Output the [X, Y] coordinate of the center of the cell containing the given text.  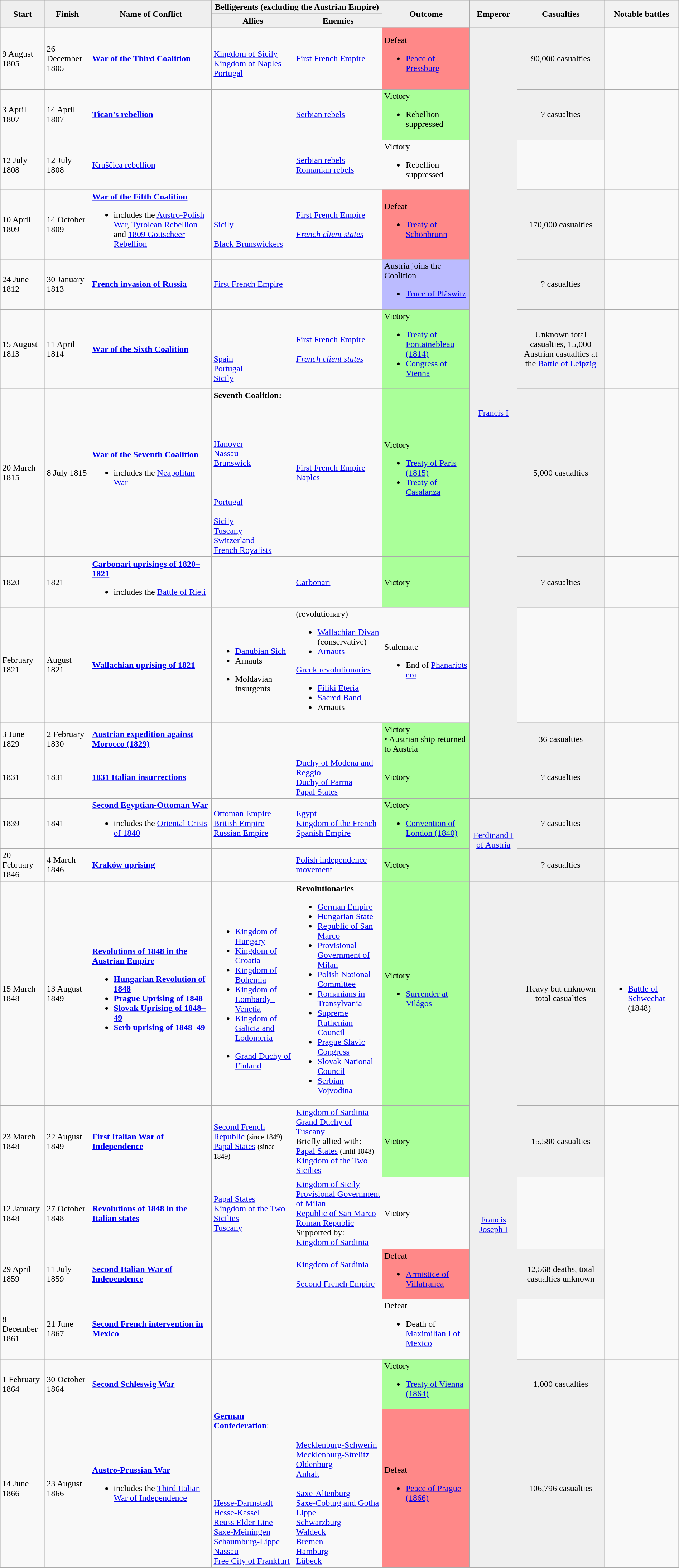
Ottoman Empire British Empire Russian Empire [253, 824]
Casualties [561, 14]
Kingdom of SicilyKingdom of Naples Portugal [253, 59]
Heavy but unknown total casualties [561, 994]
Francis I [493, 413]
VictorySurrender at Világos [426, 994]
Kraków uprising [151, 865]
11 April 1814 [67, 349]
Polish independence movement [338, 865]
2 February 1830 [67, 739]
Second Egyptian-Ottoman Warincludes the Oriental Crisis of 1840 [151, 824]
First French Empire Naples [338, 473]
Start [23, 14]
Tican's rebellion [151, 115]
Outcome [426, 14]
StalemateEnd of Phanariots era [426, 665]
36 casualties [561, 739]
15,580 casualties [561, 1142]
15 March 1848 [23, 994]
French invasion of Russia [151, 284]
War of the Fifth Coalitionincludes the Austro-Polish War, Tyrolean Rebellion and 1809 Gottscheer Rebellion [151, 225]
20 February 1846 [23, 865]
Serbian rebels [338, 115]
1 February 1864 [23, 1384]
21 June 1867 [67, 1329]
Wallachian uprising of 1821 [151, 665]
23 March 1848 [23, 1142]
Notable battles [642, 14]
8 December 1861 [23, 1329]
Duchy of Modena and Reggio Duchy of Parma Papal States [338, 777]
VictoryTreaty of Vienna (1864) [426, 1384]
Serbian rebelsRomanian rebels [338, 165]
DefeatPeace of Pressburg [426, 59]
Unknown total casualties, 15,000 Austrian casualties at the Battle of Leipzig [561, 349]
13 August 1849 [67, 994]
VictoryTreaty of Fontainebleau (1814)Congress of Vienna [426, 349]
1839 [23, 824]
War of the Sixth Coalition [151, 349]
Second French Republic (since 1849) Papal States (since 1849) [253, 1142]
Mecklenburg-Schwerin Mecklenburg-Strelitz Oldenburg Anhalt Saxe-Altenburg Saxe-Coburg and Gotha Lippe Schwarzburg Waldeck Bremen Hamburg Lübeck [338, 1488]
Second French intervention in Mexico [151, 1329]
Spain Portugal Sicily [253, 349]
Austrian expedition against Morocco (1829) [151, 739]
106,796 casualties [561, 1488]
Emperor [493, 14]
1841 [67, 824]
Austria joins the CoalitionTruce of Pläswitz [426, 284]
26 December 1805 [67, 59]
Kruščica rebellion [151, 165]
Battle of Schwechat (1848) [642, 994]
Revolutions of 1848 in the Italian states [151, 1213]
Kingdom of Hungary Kingdom of Croatia Kingdom of Bohemia Kingdom of Lombardy–Venetia Kingdom of Galicia and Lodomeria Grand Duchy of Finland [253, 994]
DefeatArmistice of Villafranca [426, 1274]
Victory• Austrian ship returned to Austria [426, 739]
12 January 1848 [23, 1213]
DefeatTreaty of Schönbrunn [426, 225]
War of the Seventh Coalitionincludes the Neapolitan War [151, 473]
Second Italian War of Independence [151, 1274]
VictoryTreaty of Paris (1815)Treaty of Casalanza [426, 473]
8 July 1815 [67, 473]
Kingdom of Sardinia Second French Empire [338, 1274]
20 March 1815 [23, 473]
1820 [23, 582]
1831 Italian insurrections [151, 777]
Revolutions of 1848 in the Austrian EmpireHungarian Revolution of 1848Prague Uprising of 1848Slovak Uprising of 1848–49Serb uprising of 1848–49 [151, 994]
Egypt Kingdom of the French Spanish Empire [338, 824]
15 August 1813 [23, 349]
10 April 1809 [23, 225]
30 October 1864 [67, 1384]
War of the Third Coalition [151, 59]
Kingdom of Sicily Provisional Government of Milan Republic of San Marco Roman RepublicSupported by: Kingdom of Sardinia [338, 1213]
12 July1808 [23, 165]
14 October 1809 [67, 225]
14 April 1807 [67, 115]
Allies [253, 21]
170,000 casualties [561, 225]
Danubian SichArnauts Moldavian insurgents [253, 665]
Finish [67, 14]
(revolutionary) Wallachian Divan (conservative)Arnauts Greek revolutionaries Filiki Eteria Sacred BandArnauts [338, 665]
4 March 1846 [67, 865]
Carbonari uprisings of 1820–1821includes the Battle of Rieti [151, 582]
Kingdom of Sardinia Grand Duchy of TuscanyBriefly allied with: Papal States (until 1848) Kingdom of the Two Sicilies [338, 1142]
Francis Joseph I [493, 1225]
23 August 1866 [67, 1488]
Carbonari [338, 582]
12 July 1808 [67, 165]
Belligerents (excluding the Austrian Empire) [297, 7]
22 August 1849 [67, 1142]
90,000 casualties [561, 59]
27 October 1848 [67, 1213]
3 April 1807 [23, 115]
1821 [67, 582]
First Italian War of Independence [151, 1142]
Name of Conflict [151, 14]
11 July 1859 [67, 1274]
VictoryConvention of London (1840) [426, 824]
Sicily Black Brunswickers [253, 225]
Ferdinand I of Austria [493, 840]
5,000 casualties [561, 473]
24 June 1812 [23, 284]
August 1821 [67, 665]
German Confederation: Hesse-Darmstadt Hesse-Kassel Reuss Elder Line Saxe-Meiningen Schaumburg-Lippe Nassau Free City of Frankfurt [253, 1488]
Papal States Kingdom of the Two Sicilies Tuscany [253, 1213]
DefeatDeath of Maximilian I of Mexico [426, 1329]
30 January 1813 [67, 284]
12,568 deaths, total casualties unknown [561, 1274]
DefeatPeace of Prague (1866) [426, 1488]
Austro-Prussian Warincludes the Third Italian War of Independence [151, 1488]
1,000 casualties [561, 1384]
29 April 1859 [23, 1274]
Second Schleswig War [151, 1384]
3 June 1829 [23, 739]
9 August 1805 [23, 59]
February 1821 [23, 665]
14 June 1866 [23, 1488]
Enemies [338, 21]
Seventh Coalition: Hanover Nassau Brunswick Portugal Sicily Tuscany Switzerland French Royalists [253, 473]
